Find where the given text appears and provide that cell's center as (X, Y) coordinate. 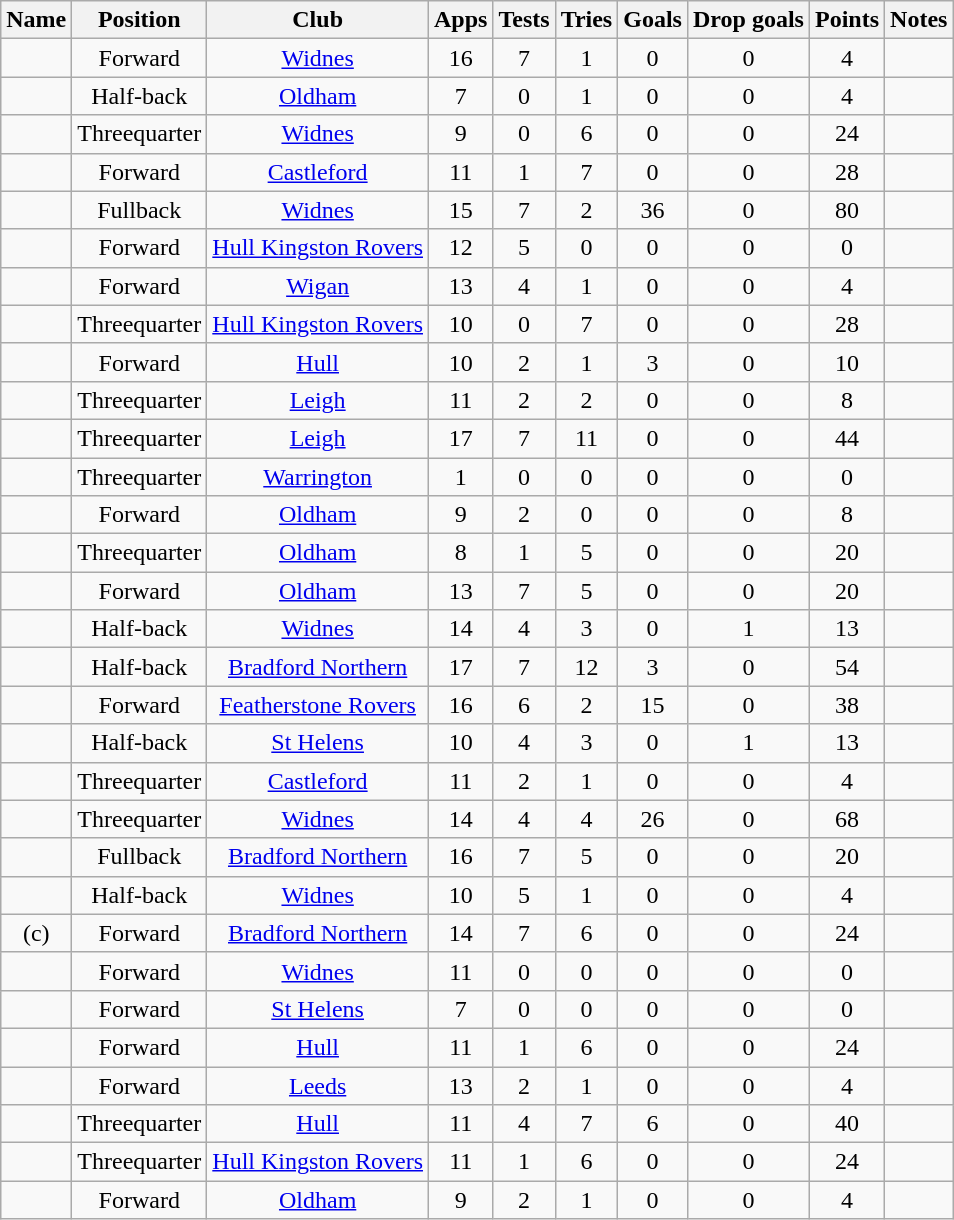
Wigan (318, 286)
Points (846, 20)
40 (846, 1124)
Goals (653, 20)
Club (318, 20)
Notes (919, 20)
26 (653, 819)
80 (846, 210)
68 (846, 819)
Tests (524, 20)
Apps (461, 20)
44 (846, 438)
Drop goals (748, 20)
Tries (586, 20)
Leeds (318, 1085)
Featherstone Rovers (318, 705)
(c) (36, 933)
38 (846, 705)
Position (140, 20)
Name (36, 20)
36 (653, 210)
54 (846, 667)
Warrington (318, 477)
